Locate the cell with the specified text and output its (x, y) center coordinate. 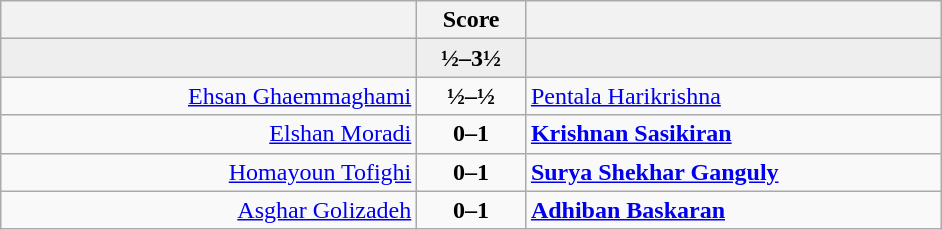
Ehsan Ghaemmaghami (209, 96)
Asghar Golizadeh (209, 210)
Homayoun Tofighi (209, 172)
Adhiban Baskaran (733, 210)
½–½ (472, 96)
Score (472, 20)
Elshan Moradi (209, 134)
Pentala Harikrishna (733, 96)
Surya Shekhar Ganguly (733, 172)
½–3½ (472, 58)
Krishnan Sasikiran (733, 134)
